Pinpoint the cell where the given text exists, returning its (x, y) midpoint coordinate. 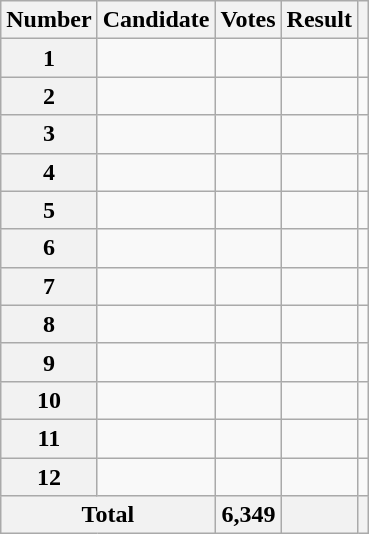
11 (49, 438)
Number (49, 20)
Result (319, 20)
2 (49, 96)
5 (49, 210)
1 (49, 58)
10 (49, 400)
9 (49, 362)
6 (49, 248)
6,349 (248, 515)
Candidate (156, 20)
Total (108, 515)
3 (49, 134)
Votes (248, 20)
8 (49, 324)
4 (49, 172)
7 (49, 286)
12 (49, 477)
